Return [X, Y] of the center of cell containing provided text 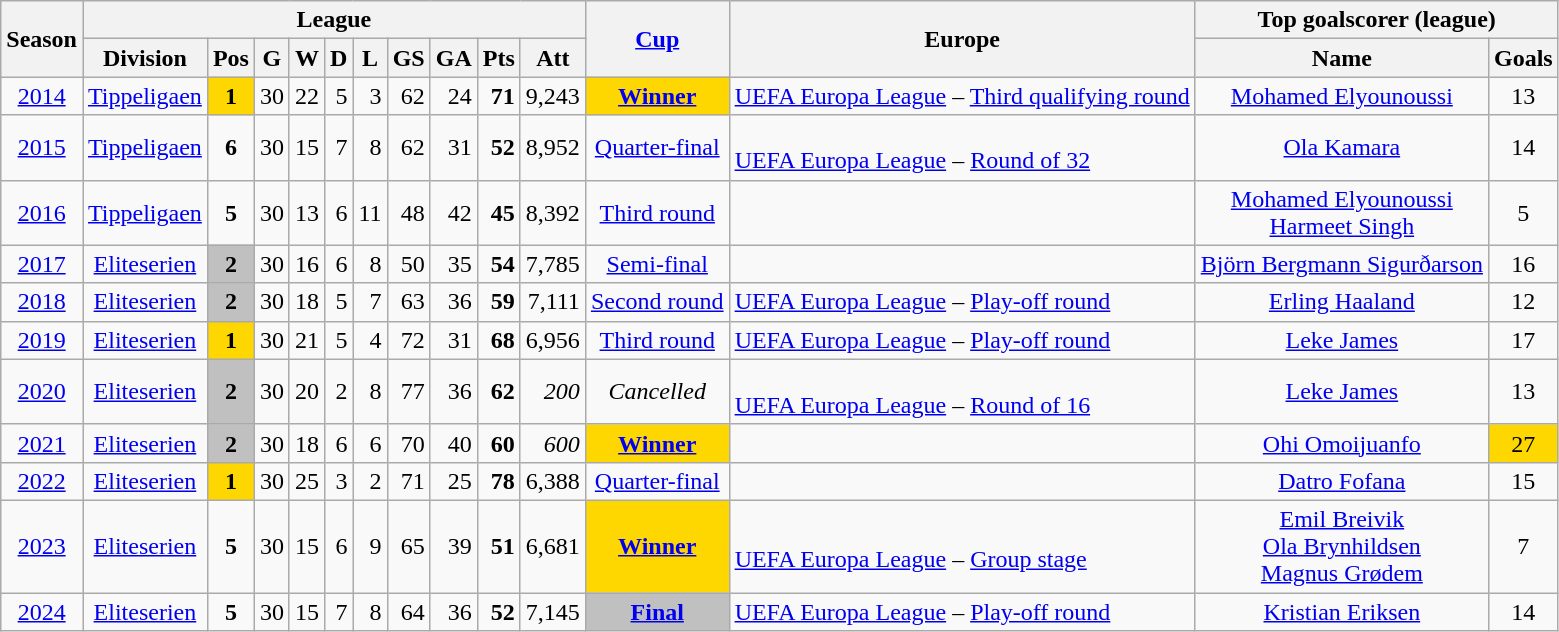
45 [498, 212]
W [306, 58]
2024 [42, 611]
Cup [657, 39]
7,111 [552, 302]
7,785 [552, 264]
Pos [230, 58]
UEFA Europa League – Round of 16 [962, 392]
League [334, 20]
2018 [42, 302]
Björn Bergmann Sigurðarson [1342, 264]
2022 [42, 481]
65 [408, 546]
Second round [657, 302]
Goals [1523, 58]
2017 [42, 264]
GA [454, 58]
39 [454, 546]
2020 [42, 392]
72 [408, 340]
35 [454, 264]
24 [454, 96]
9,243 [552, 96]
70 [408, 443]
UEFA Europa League – Group stage [962, 546]
2014 [42, 96]
D [339, 58]
Mohamed Elyounoussi [1342, 96]
2019 [42, 340]
Europe [962, 39]
GS [408, 58]
6,388 [552, 481]
9 [370, 546]
64 [408, 611]
17 [1523, 340]
Mohamed Elyounoussi Harmeet Singh [1342, 212]
Ola Kamara [1342, 148]
6,681 [552, 546]
11 [370, 212]
21 [306, 340]
Top goalscorer (league) [1376, 20]
50 [408, 264]
60 [498, 443]
7,145 [552, 611]
Season [42, 39]
Final [657, 611]
Ohi Omoijuanfo [1342, 443]
63 [408, 302]
42 [454, 212]
UEFA Europa League – Round of 32 [962, 148]
Semi-final [657, 264]
Kristian Eriksen [1342, 611]
6,956 [552, 340]
59 [498, 302]
4 [370, 340]
77 [408, 392]
27 [1523, 443]
40 [454, 443]
Name [1342, 58]
78 [498, 481]
Emil BreivikOla Brynhildsen Magnus Grødem [1342, 546]
UEFA Europa League – Third qualifying round [962, 96]
48 [408, 212]
12 [1523, 302]
20 [306, 392]
22 [306, 96]
Datro Fofana [1342, 481]
51 [498, 546]
600 [552, 443]
Pts [498, 58]
Att [552, 58]
L [370, 58]
2016 [42, 212]
8,952 [552, 148]
G [272, 58]
Erling Haaland [1342, 302]
2015 [42, 148]
Division [144, 58]
8,392 [552, 212]
2021 [42, 443]
2023 [42, 546]
54 [498, 264]
Cancelled [657, 392]
68 [498, 340]
200 [552, 392]
